Determine the (X, Y) coordinate at the center of the cell enclosing the given text.  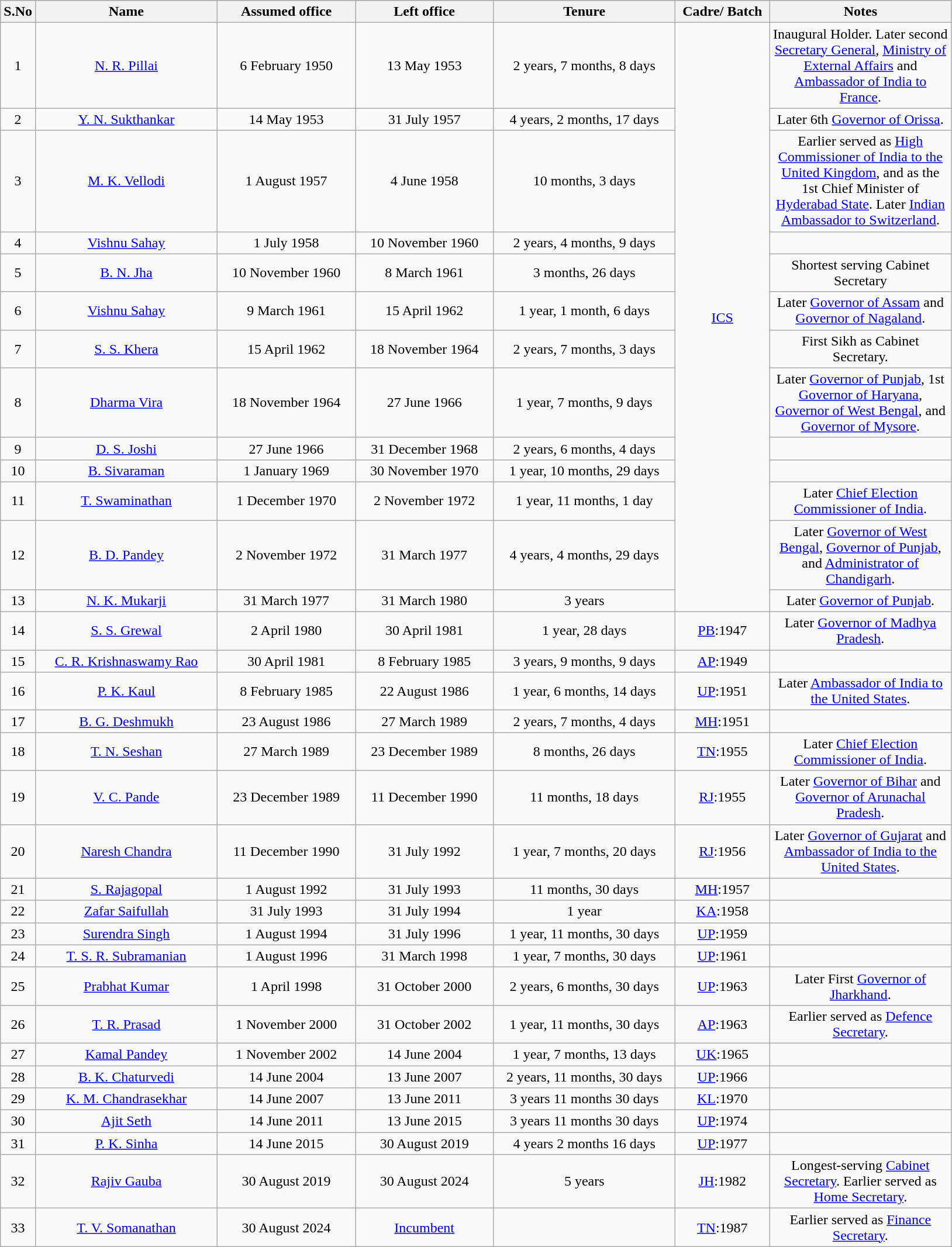
2 years, 7 months, 3 days (585, 348)
13 June 2007 (425, 1076)
31 October 2000 (425, 986)
31 March 1998 (425, 956)
4 June 1958 (425, 181)
26 (18, 1024)
Incumbent (425, 1228)
31 July 1957 (425, 119)
MH:1951 (723, 721)
UP:1977 (723, 1144)
TN:1987 (723, 1228)
UP:1961 (723, 956)
3 years, 9 months, 9 days (585, 661)
Prabhat Kumar (126, 986)
8 months, 26 days (585, 752)
6 (18, 311)
Later Governor of Bihar and Governor of Arunachal Pradesh. (861, 797)
23 August 1986 (287, 721)
1 year, 7 months, 9 days (585, 402)
20 (18, 851)
S. Rajagopal (126, 889)
5 years (585, 1182)
12 (18, 555)
Surendra Singh (126, 934)
9 March 1961 (287, 311)
Later Governor of Punjab, 1st Governor of Haryana, Governor of West Bengal, and Governor of Mysore. (861, 402)
Zafar Saifullah (126, 911)
32 (18, 1182)
31 December 1968 (425, 448)
AP:1949 (723, 661)
31 July 1992 (425, 851)
1 November 2002 (287, 1054)
Later Governor of Madhya Pradesh. (861, 631)
13 June 2011 (425, 1099)
17 (18, 721)
V. C. Pande (126, 797)
Cadre/ Batch (723, 12)
4 years, 2 months, 17 days (585, 119)
Later Governor of West Bengal, Governor of Punjab, and Administrator of Chandigarh. (861, 555)
Dharma Vira (126, 402)
14 May 1953 (287, 119)
T. V. Somanathan (126, 1228)
2 years, 6 months, 4 days (585, 448)
Notes (861, 12)
Inaugural Holder. Later second Secretary General, Ministry of External Affairs and Ambassador of India to France. (861, 65)
14 June 2011 (287, 1121)
Tenure (585, 12)
KL:1970 (723, 1099)
Name (126, 12)
31 July 1994 (425, 911)
5 (18, 272)
Y. N. Sukthankar (126, 119)
22 (18, 911)
B. D. Pandey (126, 555)
31 October 2002 (425, 1024)
2 years, 4 months, 9 days (585, 243)
Ajit Seth (126, 1121)
1 year, 1 month, 6 days (585, 311)
3 months, 26 days (585, 272)
K. M. Chandrasekhar (126, 1099)
1 November 2000 (287, 1024)
T. S. R. Subramanian (126, 956)
TN:1955 (723, 752)
RJ:1955 (723, 797)
4 (18, 243)
2 years, 7 months, 4 days (585, 721)
B. K. Chaturvedi (126, 1076)
First Sikh as Cabinet Secretary. (861, 348)
1 August 1957 (287, 181)
B. N. Jha (126, 272)
ICS (723, 317)
11 months, 18 days (585, 797)
4 years, 4 months, 29 days (585, 555)
30 November 1970 (425, 471)
13 (18, 601)
N. K. Mukarji (126, 601)
24 (18, 956)
Earlier served as Finance Secretary. (861, 1228)
P. K. Sinha (126, 1144)
25 (18, 986)
S. S. Grewal (126, 631)
Later Governor of Punjab. (861, 601)
T. N. Seshan (126, 752)
N. R. Pillai (126, 65)
14 June 2015 (287, 1144)
UP:1963 (723, 986)
1 August 1992 (287, 889)
2 (18, 119)
1 year, 6 months, 14 days (585, 691)
16 (18, 691)
Kamal Pandey (126, 1054)
1 year, 28 days (585, 631)
11 months, 30 days (585, 889)
C. R. Krishnaswamy Rao (126, 661)
8 March 1961 (425, 272)
13 June 2015 (425, 1121)
UP:1959 (723, 934)
21 (18, 889)
1 January 1969 (287, 471)
UP:1974 (723, 1121)
T. Swaminathan (126, 500)
S.No (18, 12)
Assumed office (287, 12)
2 years, 7 months, 8 days (585, 65)
15 (18, 661)
10 months, 3 days (585, 181)
2 April 1980 (287, 631)
1 year, 11 months, 1 day (585, 500)
1 April 1998 (287, 986)
3 years (585, 601)
Naresh Chandra (126, 851)
UP:1966 (723, 1076)
AP:1963 (723, 1024)
4 years 2 months 16 days (585, 1144)
Later 6th Governor of Orissa. (861, 119)
Later Ambassador of India to the United States. (861, 691)
14 June 2007 (287, 1099)
M. K. Vellodi (126, 181)
1 August 1996 (287, 956)
19 (18, 797)
PB:1947 (723, 631)
7 (18, 348)
30 (18, 1121)
Shortest serving Cabinet Secretary (861, 272)
29 (18, 1099)
31 March 1980 (425, 601)
UP:1951 (723, 691)
8 (18, 402)
KA:1958 (723, 911)
10 (18, 471)
Later First Governor of Jharkhand. (861, 986)
MH:1957 (723, 889)
2 years, 6 months, 30 days (585, 986)
S. S. Khera (126, 348)
11 (18, 500)
23 (18, 934)
Rajiv Gauba (126, 1182)
22 August 1986 (425, 691)
2 years, 11 months, 30 days (585, 1076)
18 (18, 752)
RJ:1956 (723, 851)
P. K. Kaul (126, 691)
33 (18, 1228)
1 year, 10 months, 29 days (585, 471)
6 February 1950 (287, 65)
D. S. Joshi (126, 448)
Later Governor of Gujarat and Ambassador of India to the United States. (861, 851)
13 May 1953 (425, 65)
14 (18, 631)
3 (18, 181)
Later Governor of Assam and Governor of Nagaland. (861, 311)
B. G. Deshmukh (126, 721)
T. R. Prasad (126, 1024)
27 (18, 1054)
1 July 1958 (287, 243)
JH:1982 (723, 1182)
Earlier served as Defence Secretary. (861, 1024)
Left office (425, 12)
Longest-serving Cabinet Secretary. Earlier served as Home Secretary. (861, 1182)
1 (18, 65)
1 year, 7 months, 30 days (585, 956)
28 (18, 1076)
1 year (585, 911)
9 (18, 448)
1 December 1970 (287, 500)
B. Sivaraman (126, 471)
1 year, 7 months, 13 days (585, 1054)
31 July 1996 (425, 934)
UK:1965 (723, 1054)
1 August 1994 (287, 934)
31 (18, 1144)
1 year, 7 months, 20 days (585, 851)
